Return the (X, Y) coordinate for the center point of the cell that contains the specified text.  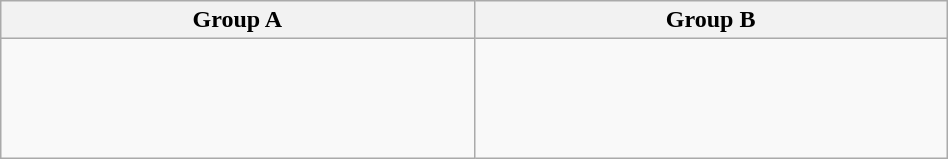
Group A (238, 20)
Group B (710, 20)
